Find where the given text appears and provide that cell's center as (x, y) coordinate. 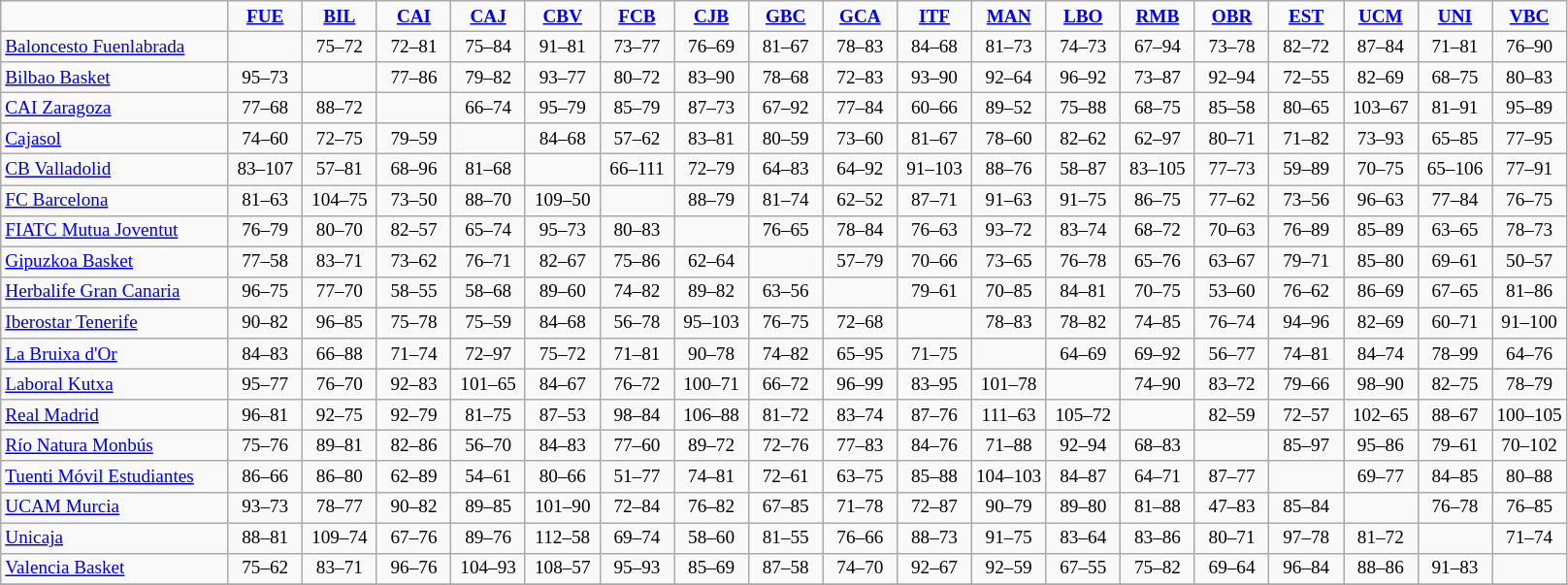
62–89 (413, 476)
76–85 (1529, 507)
93–77 (563, 78)
68–83 (1159, 446)
91–100 (1529, 323)
95–86 (1380, 446)
90–78 (712, 354)
86–80 (340, 476)
81–86 (1529, 292)
47–83 (1232, 507)
83–95 (935, 384)
67–76 (413, 537)
57–62 (637, 139)
88–73 (935, 537)
58–55 (413, 292)
82–72 (1306, 47)
86–75 (1159, 200)
92–79 (413, 415)
69–64 (1232, 569)
64–76 (1529, 354)
72–97 (489, 354)
74–90 (1159, 384)
92–67 (935, 569)
83–81 (712, 139)
76–89 (1306, 231)
101–90 (563, 507)
96–99 (860, 384)
88–72 (340, 108)
79–82 (489, 78)
53–60 (1232, 292)
98–84 (637, 415)
74–73 (1083, 47)
95–93 (637, 569)
UNI (1455, 16)
69–92 (1159, 354)
80–72 (637, 78)
106–88 (712, 415)
108–57 (563, 569)
78–60 (1009, 139)
104–75 (340, 200)
75–76 (266, 446)
77–62 (1232, 200)
88–86 (1380, 569)
75–59 (489, 323)
77–70 (340, 292)
77–73 (1232, 170)
FC Barcelona (114, 200)
77–60 (637, 446)
76–65 (786, 231)
84–67 (563, 384)
66–74 (489, 108)
RMB (1159, 16)
85–80 (1380, 262)
87–71 (935, 200)
81–88 (1159, 507)
69–74 (637, 537)
74–85 (1159, 323)
85–88 (935, 476)
58–87 (1083, 170)
66–72 (786, 384)
BIL (340, 16)
68–96 (413, 170)
111–63 (1009, 415)
La Bruixa d'Or (114, 354)
92–75 (340, 415)
70–66 (935, 262)
72–81 (413, 47)
76–74 (1232, 323)
57–79 (860, 262)
67–65 (1455, 292)
CB Valladolid (114, 170)
83–107 (266, 170)
80–65 (1306, 108)
73–50 (413, 200)
75–88 (1083, 108)
64–69 (1083, 354)
60–66 (935, 108)
89–76 (489, 537)
109–50 (563, 200)
83–72 (1232, 384)
82–59 (1232, 415)
77–58 (266, 262)
76–90 (1529, 47)
62–52 (860, 200)
CAJ (489, 16)
80–88 (1529, 476)
50–57 (1529, 262)
72–61 (786, 476)
98–90 (1380, 384)
64–71 (1159, 476)
OBR (1232, 16)
109–74 (340, 537)
51–77 (637, 476)
81–73 (1009, 47)
75–84 (489, 47)
76–63 (935, 231)
95–103 (712, 323)
78–82 (1083, 323)
Unicaja (114, 537)
85–69 (712, 569)
71–88 (1009, 446)
71–75 (935, 354)
66–111 (637, 170)
Real Madrid (114, 415)
90–79 (1009, 507)
Tuenti Móvil Estudiantes (114, 476)
82–62 (1083, 139)
85–58 (1232, 108)
78–84 (860, 231)
64–92 (860, 170)
89–85 (489, 507)
94–96 (1306, 323)
86–66 (266, 476)
102–65 (1380, 415)
87–84 (1380, 47)
96–76 (413, 569)
81–63 (266, 200)
91–83 (1455, 569)
78–79 (1529, 384)
91–103 (935, 170)
78–77 (340, 507)
89–52 (1009, 108)
104–103 (1009, 476)
96–85 (340, 323)
62–97 (1159, 139)
MAN (1009, 16)
79–59 (413, 139)
87–73 (712, 108)
65–76 (1159, 262)
87–58 (786, 569)
72–76 (786, 446)
77–86 (413, 78)
Iberostar Tenerife (114, 323)
77–95 (1529, 139)
71–78 (860, 507)
101–78 (1009, 384)
Bilbao Basket (114, 78)
88–81 (266, 537)
92–83 (413, 384)
84–81 (1083, 292)
74–60 (266, 139)
62–64 (712, 262)
95–77 (266, 384)
VBC (1529, 16)
76–79 (266, 231)
85–97 (1306, 446)
ITF (935, 16)
CJB (712, 16)
UCAM Murcia (114, 507)
LBO (1083, 16)
Valencia Basket (114, 569)
68–72 (1159, 231)
67–55 (1083, 569)
UCM (1380, 16)
83–86 (1159, 537)
85–79 (637, 108)
82–67 (563, 262)
75–82 (1159, 569)
82–86 (413, 446)
80–59 (786, 139)
89–81 (340, 446)
73–62 (413, 262)
91–81 (563, 47)
76–72 (637, 384)
76–82 (712, 507)
FIATC Mutua Joventut (114, 231)
72–75 (340, 139)
80–70 (340, 231)
FCB (637, 16)
63–67 (1232, 262)
57–81 (340, 170)
72–79 (712, 170)
67–92 (786, 108)
GCA (860, 16)
100–105 (1529, 415)
80–66 (563, 476)
82–57 (413, 231)
89–60 (563, 292)
95–79 (563, 108)
70–85 (1009, 292)
56–70 (489, 446)
88–76 (1009, 170)
72–68 (860, 323)
CAI (413, 16)
Baloncesto Fuenlabrada (114, 47)
81–91 (1455, 108)
CBV (563, 16)
96–84 (1306, 569)
77–91 (1529, 170)
Gipuzkoa Basket (114, 262)
91–63 (1009, 200)
84–87 (1083, 476)
76–66 (860, 537)
93–72 (1009, 231)
89–72 (712, 446)
70–102 (1529, 446)
73–65 (1009, 262)
76–71 (489, 262)
65–95 (860, 354)
92–64 (1009, 78)
112–58 (563, 537)
89–82 (712, 292)
82–75 (1455, 384)
81–74 (786, 200)
93–90 (935, 78)
64–83 (786, 170)
FUE (266, 16)
63–56 (786, 292)
89–80 (1083, 507)
73–56 (1306, 200)
71–82 (1306, 139)
56–78 (637, 323)
86–69 (1380, 292)
101–65 (489, 384)
75–78 (413, 323)
73–87 (1159, 78)
96–81 (266, 415)
67–85 (786, 507)
63–65 (1455, 231)
87–77 (1232, 476)
85–84 (1306, 507)
78–73 (1529, 231)
77–68 (266, 108)
Río Natura Monbús (114, 446)
78–68 (786, 78)
83–105 (1159, 170)
CAI Zaragoza (114, 108)
97–78 (1306, 537)
70–63 (1232, 231)
67–94 (1159, 47)
72–83 (860, 78)
93–73 (266, 507)
74–70 (860, 569)
105–72 (1083, 415)
69–61 (1455, 262)
63–75 (860, 476)
83–90 (712, 78)
96–63 (1380, 200)
72–84 (637, 507)
81–68 (489, 170)
100–71 (712, 384)
Herbalife Gran Canaria (114, 292)
69–77 (1380, 476)
60–71 (1455, 323)
73–78 (1232, 47)
58–60 (712, 537)
84–85 (1455, 476)
72–87 (935, 507)
96–92 (1083, 78)
81–55 (786, 537)
65–74 (489, 231)
76–62 (1306, 292)
83–64 (1083, 537)
Laboral Kutxa (114, 384)
59–89 (1306, 170)
79–66 (1306, 384)
81–75 (489, 415)
54–61 (489, 476)
85–89 (1380, 231)
56–77 (1232, 354)
78–99 (1455, 354)
84–76 (935, 446)
75–62 (266, 569)
73–93 (1380, 139)
73–77 (637, 47)
103–67 (1380, 108)
96–75 (266, 292)
EST (1306, 16)
87–53 (563, 415)
87–76 (935, 415)
88–79 (712, 200)
65–106 (1455, 170)
58–68 (489, 292)
104–93 (489, 569)
72–55 (1306, 78)
88–67 (1455, 415)
88–70 (489, 200)
76–70 (340, 384)
95–89 (1529, 108)
77–83 (860, 446)
GBC (786, 16)
76–69 (712, 47)
65–85 (1455, 139)
84–74 (1380, 354)
Cajasol (114, 139)
92–59 (1009, 569)
72–57 (1306, 415)
79–71 (1306, 262)
66–88 (340, 354)
75–86 (637, 262)
73–60 (860, 139)
